Search for the cell housing the specified text and yield its (x, y) center coordinate. 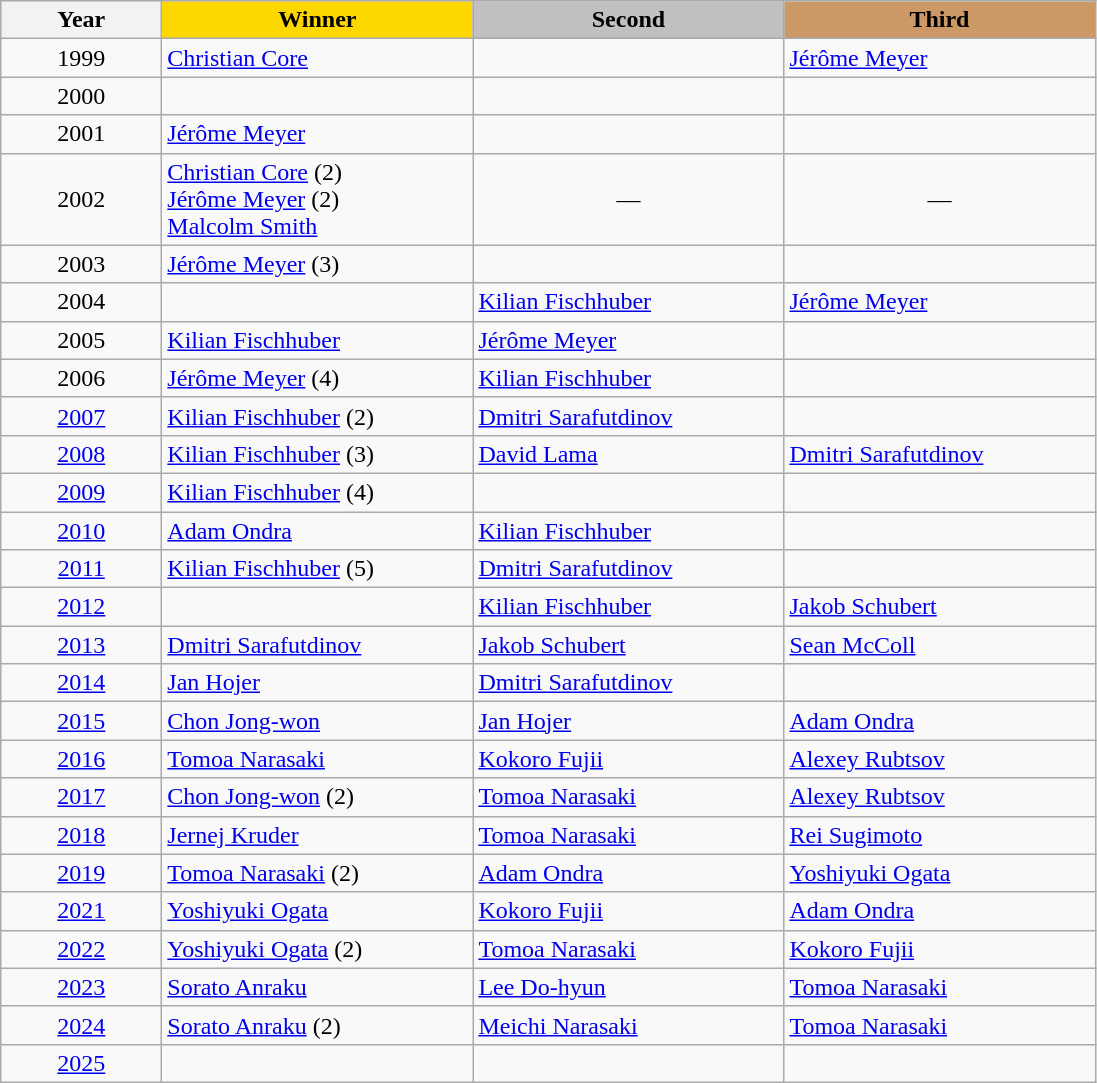
1999 (82, 58)
2002 (82, 199)
2015 (82, 721)
2021 (82, 911)
2025 (82, 1063)
2008 (82, 454)
Chon Jong-won (2) (318, 797)
Tomoa Narasaki (2) (318, 873)
David Lama (628, 454)
Jérôme Meyer (4) (318, 378)
Rei Sugimoto (940, 835)
2022 (82, 949)
2003 (82, 264)
2024 (82, 1025)
Sean McColl (940, 645)
Winner (318, 20)
Jérôme Meyer (3) (318, 264)
Kilian Fischhuber (5) (318, 569)
2005 (82, 340)
2004 (82, 302)
Third (940, 20)
Kilian Fischhuber (2) (318, 416)
2000 (82, 96)
2018 (82, 835)
Kilian Fischhuber (4) (318, 492)
2001 (82, 134)
Jernej Kruder (318, 835)
2014 (82, 683)
Kilian Fischhuber (3) (318, 454)
Second (628, 20)
2010 (82, 531)
Meichi Narasaki (628, 1025)
Christian Core (2) Jérôme Meyer (2) Malcolm Smith (318, 199)
Year (82, 20)
2007 (82, 416)
2017 (82, 797)
Lee Do-hyun (628, 987)
Sorato Anraku (2) (318, 1025)
2009 (82, 492)
2016 (82, 759)
Christian Core (318, 58)
2019 (82, 873)
2011 (82, 569)
Chon Jong-won (318, 721)
2013 (82, 645)
Yoshiyuki Ogata (2) (318, 949)
Sorato Anraku (318, 987)
2012 (82, 607)
2006 (82, 378)
2023 (82, 987)
